Detect which cell encompasses the target text, then output its [x, y] center coordinate. 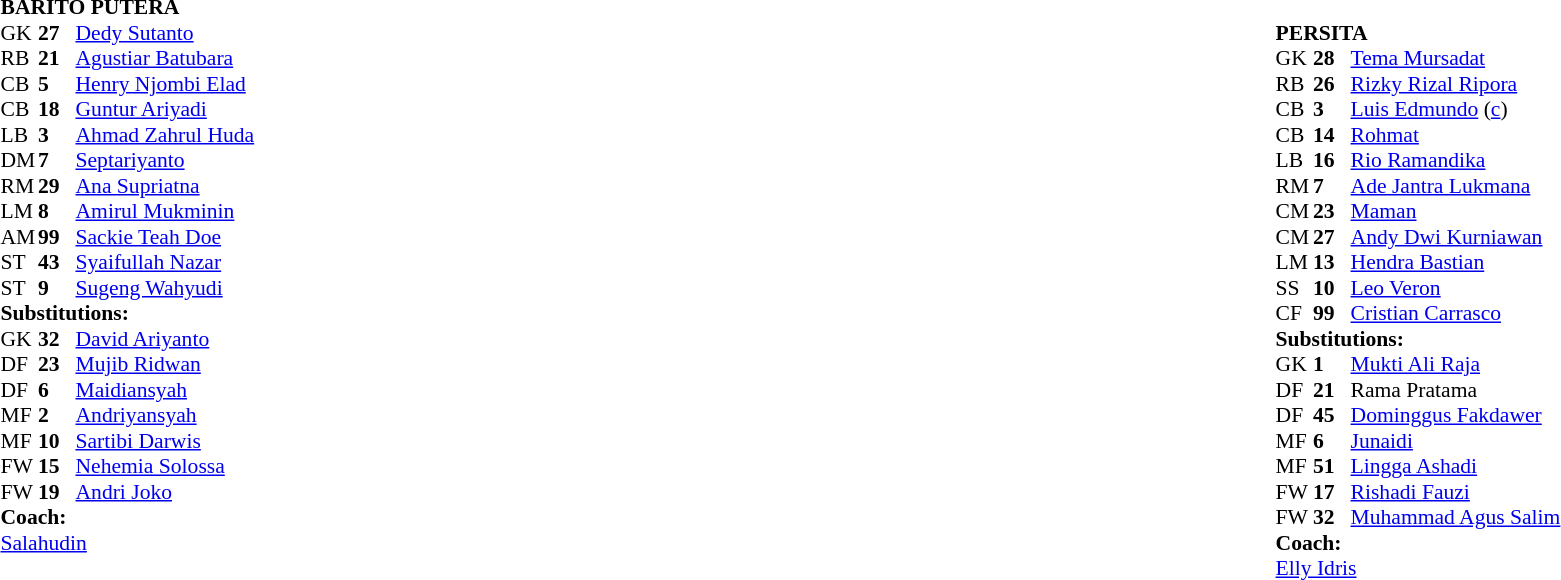
Nehemia Solossa [166, 467]
29 [57, 186]
Leo Veron [1456, 288]
Maidiansyah [166, 390]
43 [57, 263]
Luis Edmundo (c) [1456, 109]
Mujib Ridwan [166, 365]
Lingga Ashadi [1456, 467]
Rizky Rizal Ripora [1456, 84]
2 [57, 415]
45 [1332, 415]
AM [19, 237]
Andri Joko [166, 492]
CF [1295, 313]
Ade Jantra Lukmana [1456, 186]
Sackie Teah Doe [166, 237]
Andy Dwi Kurniawan [1456, 237]
16 [1332, 161]
David Ariyanto [166, 339]
Rio Ramandika [1456, 161]
Muhammad Agus Salim [1456, 517]
17 [1332, 492]
Septariyanto [166, 161]
19 [57, 492]
Syaifullah Nazar [166, 263]
8 [57, 211]
Sugeng Wahyudi [166, 288]
15 [57, 467]
13 [1332, 263]
9 [57, 288]
Cristian Carrasco [1456, 313]
Andriyansyah [166, 415]
26 [1332, 84]
Dominggus Fakdawer [1456, 415]
Salahudin [127, 543]
Rishadi Fauzi [1456, 492]
Tema Mursadat [1456, 59]
Rama Pratama [1456, 390]
Ahmad Zahrul Huda [166, 135]
1 [1332, 365]
18 [57, 109]
SS [1295, 288]
Henry Njombi Elad [166, 84]
Maman [1456, 211]
Sartibi Darwis [166, 441]
Agustiar Batubara [166, 59]
Ana Supriatna [166, 186]
Rohmat [1456, 135]
14 [1332, 135]
Amirul Mukminin [166, 211]
51 [1332, 467]
28 [1332, 59]
Mukti Ali Raja [1456, 365]
Dedy Sutanto [166, 33]
Junaidi [1456, 441]
DM [19, 161]
5 [57, 84]
Guntur Ariyadi [166, 109]
Hendra Bastian [1456, 263]
